Capture the cell that displays the provided text and extract its (X, Y) central coordinate. 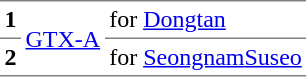
2 (10, 57)
GTX-A (63, 38)
1 (10, 20)
